Provide the [X, Y] coordinate of the cell's center where the given text is located.  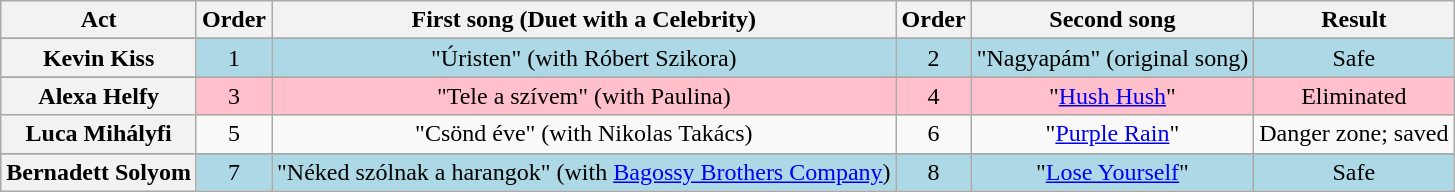
2 [934, 58]
5 [234, 134]
8 [934, 172]
"Néked szólnak a harangok" (with Bagossy Brothers Company) [584, 172]
"Hush Hush" [1112, 96]
Act [99, 20]
3 [234, 96]
"Lose Yourself" [1112, 172]
Eliminated [1354, 96]
Luca Mihályfi [99, 134]
"Csönd éve" (with Nikolas Takács) [584, 134]
7 [234, 172]
Bernadett Solyom [99, 172]
"Úristen" (with Róbert Szikora) [584, 58]
"Tele a szívem" (with Paulina) [584, 96]
Second song [1112, 20]
Kevin Kiss [99, 58]
"Purple Rain" [1112, 134]
6 [934, 134]
Result [1354, 20]
4 [934, 96]
Danger zone; saved [1354, 134]
First song (Duet with a Celebrity) [584, 20]
1 [234, 58]
Alexa Helfy [99, 96]
"Nagyapám" (original song) [1112, 58]
